Return the (X, Y) coordinate for the center point of the cell that contains the specified text.  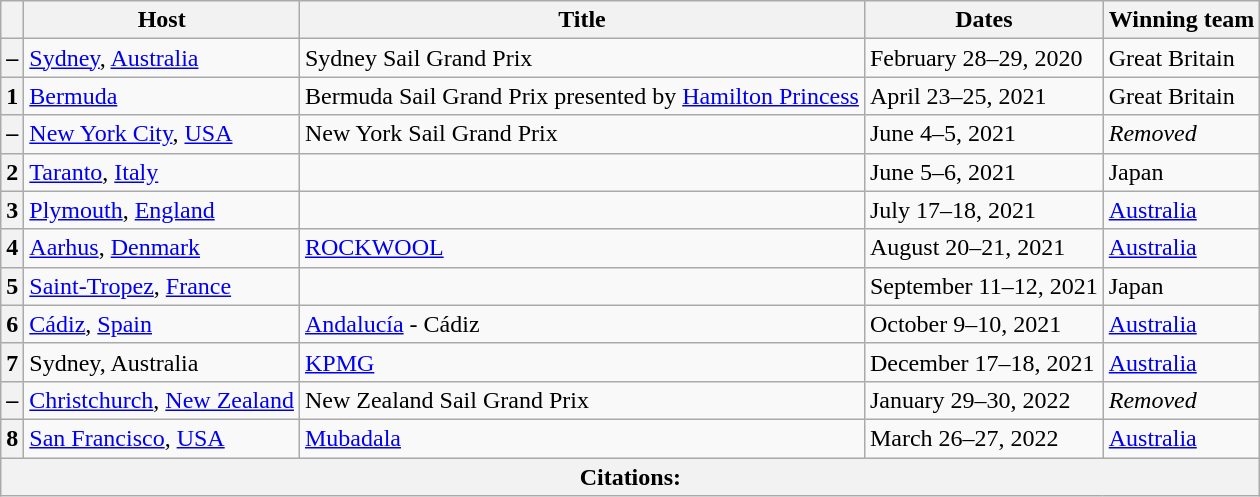
Aarhus, Denmark (162, 248)
Saint-Tropez, France (162, 286)
February 28–29, 2020 (984, 58)
Andalucía - Cádiz (582, 324)
New York City, USA (162, 134)
Bermuda Sail Grand Prix presented by Hamilton Princess (582, 96)
October 9–10, 2021 (984, 324)
June 5–6, 2021 (984, 172)
Winning team (1182, 20)
June 4–5, 2021 (984, 134)
ROCKWOOL (582, 248)
1 (12, 96)
New Zealand Sail Grand Prix (582, 400)
December 17–18, 2021 (984, 362)
Plymouth, England (162, 210)
July 17–18, 2021 (984, 210)
Bermuda (162, 96)
Christchurch, New Zealand (162, 400)
August 20–21, 2021 (984, 248)
March 26–27, 2022 (984, 438)
Dates (984, 20)
Taranto, Italy (162, 172)
5 (12, 286)
Mubadala (582, 438)
January 29–30, 2022 (984, 400)
New York Sail Grand Prix (582, 134)
7 (12, 362)
San Francisco, USA (162, 438)
Host (162, 20)
Cádiz, Spain (162, 324)
Title (582, 20)
Citations: (630, 477)
Sydney Sail Grand Prix (582, 58)
KPMG (582, 362)
3 (12, 210)
8 (12, 438)
6 (12, 324)
2 (12, 172)
April 23–25, 2021 (984, 96)
4 (12, 248)
September 11–12, 2021 (984, 286)
